For the text-containing cell, return its midpoint in [x, y] coordinate format. 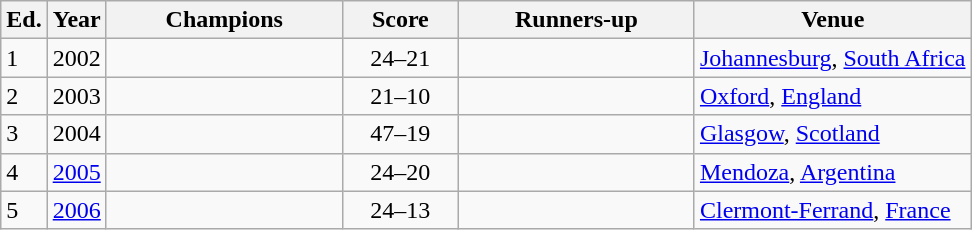
Venue [832, 20]
2 [24, 96]
1 [24, 58]
Score [400, 20]
Ed. [24, 20]
Johannesburg, South Africa [832, 58]
Mendoza, Argentina [832, 172]
4 [24, 172]
24–21 [400, 58]
Year [76, 20]
5 [24, 210]
21–10 [400, 96]
2003 [76, 96]
2002 [76, 58]
2004 [76, 134]
3 [24, 134]
24–20 [400, 172]
Clermont-Ferrand, France [832, 210]
Oxford, England [832, 96]
24–13 [400, 210]
Champions [224, 20]
47–19 [400, 134]
Runners-up [576, 20]
2005 [76, 172]
Glasgow, Scotland [832, 134]
2006 [76, 210]
